Identify which cell holds the provided text, then report its [X, Y] central coordinate. 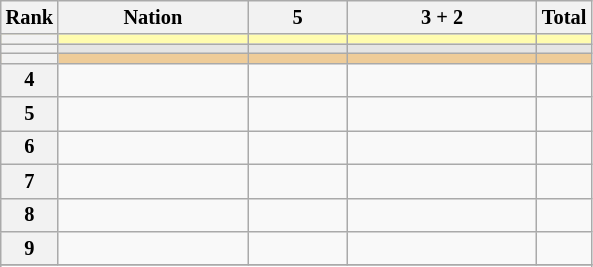
6 [30, 147]
Total [564, 17]
9 [30, 248]
4 [30, 80]
3 + 2 [442, 17]
Nation [153, 17]
Rank [30, 17]
8 [30, 215]
7 [30, 181]
